Return (X, Y) of the center of cell containing provided text 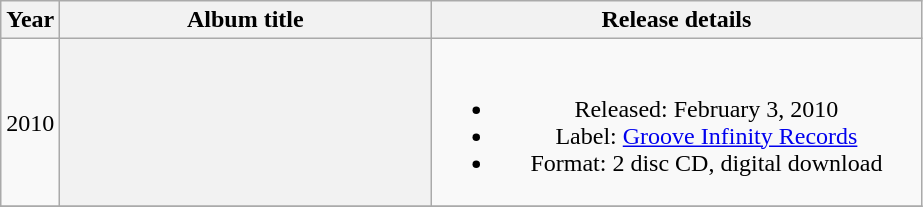
Release details (676, 20)
2010 (30, 122)
Released: February 3, 2010Label: Groove Infinity RecordsFormat: 2 disc CD, digital download (676, 122)
Year (30, 20)
Album title (246, 20)
